Determine the [x, y] coordinate at the center of the cell enclosing the given text.  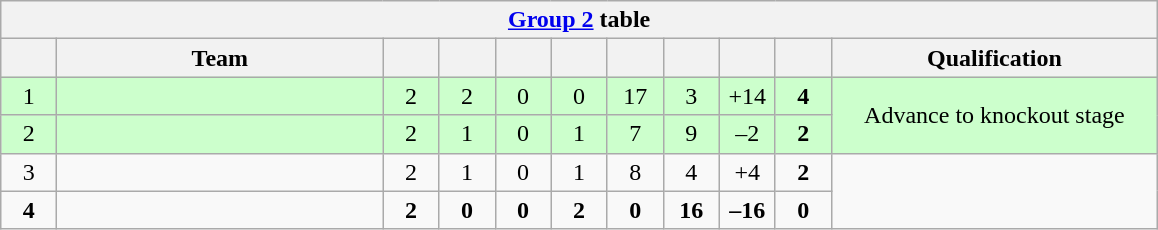
Qualification [994, 58]
Group 2 table [580, 20]
16 [691, 210]
–2 [747, 134]
17 [635, 96]
9 [691, 134]
7 [635, 134]
+14 [747, 96]
–16 [747, 210]
Advance to knockout stage [994, 115]
8 [635, 172]
Team [220, 58]
+4 [747, 172]
